Detect which cell encompasses the target text, then output its [X, Y] center coordinate. 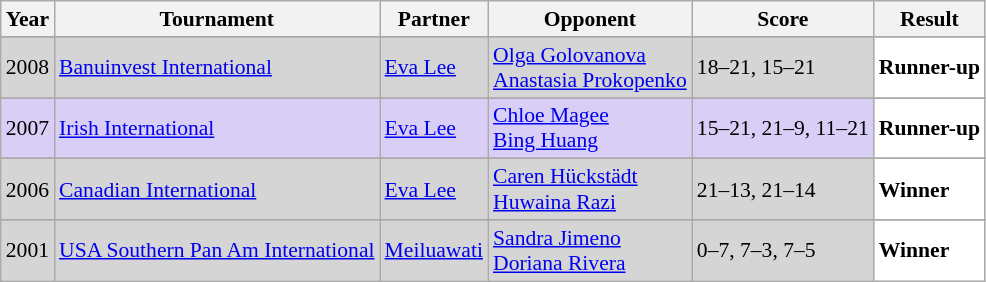
2008 [28, 68]
Opponent [590, 19]
21–13, 21–14 [783, 190]
Olga Golovanova Anastasia Prokopenko [590, 68]
Year [28, 19]
Canadian International [217, 190]
USA Southern Pan Am International [217, 250]
Irish International [217, 128]
Meiluawati [434, 250]
Partner [434, 19]
Chloe Magee Bing Huang [590, 128]
2006 [28, 190]
18–21, 15–21 [783, 68]
Result [930, 19]
Tournament [217, 19]
2007 [28, 128]
Sandra Jimeno Doriana Rivera [590, 250]
15–21, 21–9, 11–21 [783, 128]
Banuinvest International [217, 68]
0–7, 7–3, 7–5 [783, 250]
2001 [28, 250]
Caren Hückstädt Huwaina Razi [590, 190]
Score [783, 19]
